Locate the cell with the specified text and output its (x, y) center coordinate. 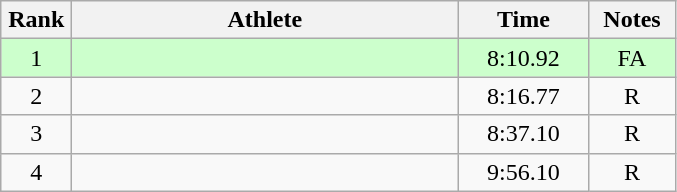
Notes (632, 20)
2 (36, 96)
3 (36, 134)
1 (36, 58)
9:56.10 (524, 172)
8:37.10 (524, 134)
8:10.92 (524, 58)
Rank (36, 20)
Athlete (265, 20)
FA (632, 58)
Time (524, 20)
4 (36, 172)
8:16.77 (524, 96)
